For the text-containing cell, return its midpoint in [x, y] coordinate format. 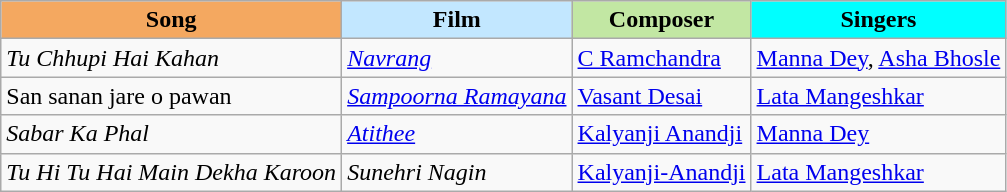
Vasant Desai [662, 96]
Manna Dey, Asha Bhosle [878, 58]
Tu Hi Tu Hai Main Dekha Karoon [172, 172]
San sanan jare o pawan [172, 96]
Atithee [457, 134]
Film [457, 20]
Composer [662, 20]
Song [172, 20]
Tu Chhupi Hai Kahan [172, 58]
Singers [878, 20]
Sabar Ka Phal [172, 134]
Kalyanji Anandji [662, 134]
C Ramchandra [662, 58]
Kalyanji-Anandji [662, 172]
Navrang [457, 58]
Manna Dey [878, 134]
Sunehri Nagin [457, 172]
Sampoorna Ramayana [457, 96]
